Identify which cell holds the provided text, then report its [x, y] central coordinate. 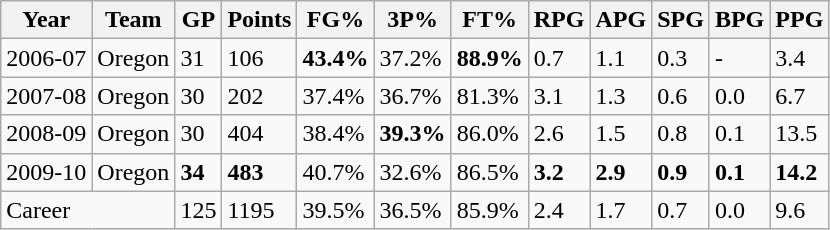
2008-09 [46, 134]
2006-07 [46, 58]
2.6 [559, 134]
6.7 [800, 96]
86.5% [490, 172]
1.1 [621, 58]
36.5% [412, 210]
1.7 [621, 210]
BPG [739, 20]
1.3 [621, 96]
0.8 [681, 134]
2009-10 [46, 172]
202 [260, 96]
43.4% [336, 58]
GP [198, 20]
483 [260, 172]
85.9% [490, 210]
FG% [336, 20]
88.9% [490, 58]
SPG [681, 20]
Career [88, 210]
APG [621, 20]
1195 [260, 210]
0.6 [681, 96]
2.9 [621, 172]
2007-08 [46, 96]
14.2 [800, 172]
RPG [559, 20]
3P% [412, 20]
0.9 [681, 172]
86.0% [490, 134]
Points [260, 20]
3.1 [559, 96]
37.2% [412, 58]
34 [198, 172]
0.3 [681, 58]
39.3% [412, 134]
39.5% [336, 210]
31 [198, 58]
40.7% [336, 172]
36.7% [412, 96]
2.4 [559, 210]
38.4% [336, 134]
13.5 [800, 134]
37.4% [336, 96]
Team [134, 20]
9.6 [800, 210]
81.3% [490, 96]
106 [260, 58]
3.2 [559, 172]
1.5 [621, 134]
PPG [800, 20]
32.6% [412, 172]
3.4 [800, 58]
- [739, 58]
404 [260, 134]
Year [46, 20]
FT% [490, 20]
125 [198, 210]
